Return (X, Y) of the center of cell containing provided text 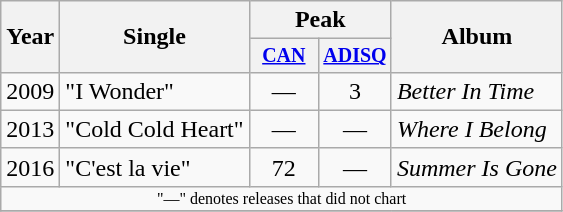
Single (154, 37)
3 (356, 91)
Where I Belong (476, 129)
"I Wonder" (154, 91)
ADISQ (356, 56)
CAN (284, 56)
"—" denotes releases that did not chart (282, 198)
Album (476, 37)
2016 (30, 167)
Year (30, 37)
72 (284, 167)
Summer Is Gone (476, 167)
"C'est la vie" (154, 167)
"Cold Cold Heart" (154, 129)
Better In Time (476, 91)
2013 (30, 129)
Peak (320, 20)
2009 (30, 91)
